Scan for the cell matching the given text and deliver its (X, Y) coordinate at center. 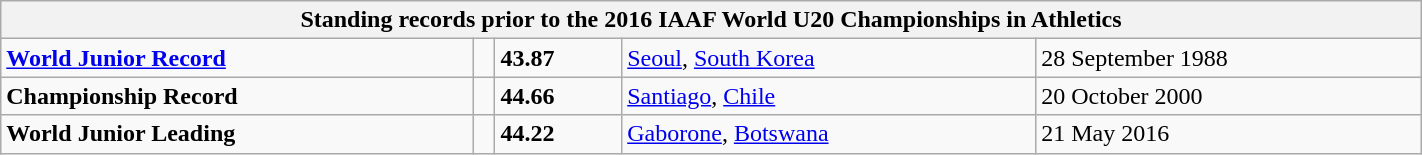
43.87 (558, 58)
Seoul, South Korea (829, 58)
World Junior Record (238, 58)
44.66 (558, 96)
28 September 1988 (1229, 58)
Santiago, Chile (829, 96)
20 October 2000 (1229, 96)
Standing records prior to the 2016 IAAF World U20 Championships in Athletics (711, 20)
44.22 (558, 134)
World Junior Leading (238, 134)
Championship Record (238, 96)
Gaborone, Botswana (829, 134)
21 May 2016 (1229, 134)
